Output the [x, y] coordinate of the center of the cell containing the given text.  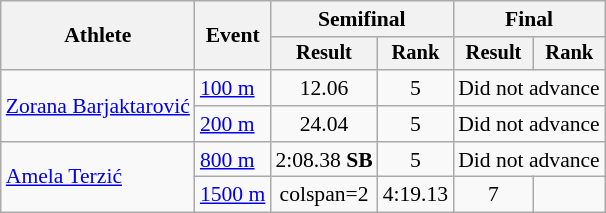
Athlete [98, 36]
Zorana Barjaktarović [98, 106]
Final [529, 19]
Event [232, 36]
Amela Terzić [98, 178]
Semifinal [362, 19]
1500 m [232, 195]
12.06 [324, 88]
2:08.38 SB [324, 160]
7 [494, 195]
800 m [232, 160]
colspan=2 [324, 195]
100 m [232, 88]
4:19.13 [416, 195]
24.04 [324, 124]
200 m [232, 124]
